Detect which cell encompasses the target text, then output its (x, y) center coordinate. 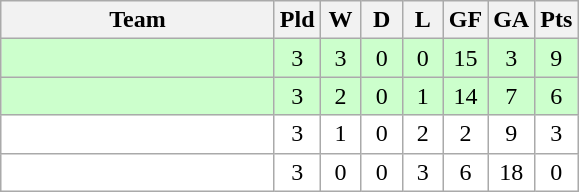
D (382, 20)
15 (465, 58)
7 (512, 96)
W (340, 20)
18 (512, 172)
Pld (297, 20)
Team (138, 20)
L (422, 20)
Pts (556, 20)
GA (512, 20)
14 (465, 96)
GF (465, 20)
